Detect which cell encompasses the target text, then output its (x, y) center coordinate. 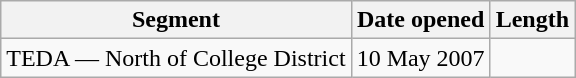
Length (532, 20)
TEDA — North of College District (176, 58)
Segment (176, 20)
10 May 2007 (420, 58)
Date opened (420, 20)
